Detect which cell encompasses the target text, then output its [X, Y] center coordinate. 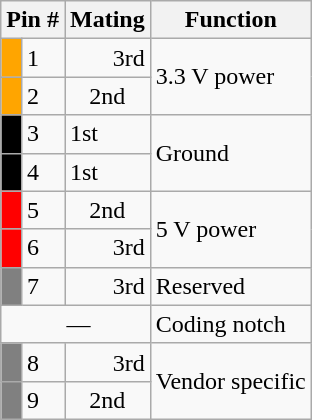
Reserved [230, 286]
8 [42, 362]
— [76, 324]
Ground [230, 153]
2 [42, 96]
5 V power [230, 229]
7 [42, 286]
Function [230, 20]
1 [42, 58]
3.3 V power [230, 77]
Pin # [33, 20]
5 [42, 210]
6 [42, 248]
Coding notch [230, 324]
Mating [107, 20]
3 [42, 134]
Vendor specific [230, 381]
9 [42, 400]
4 [42, 172]
